Provide the (x, y) coordinate of the cell's center where the given text is located.  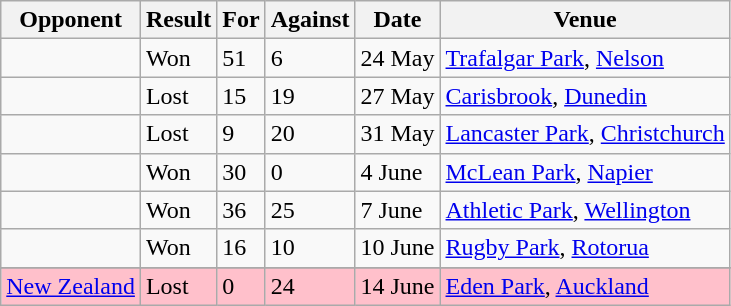
27 May (398, 96)
25 (310, 210)
New Zealand (71, 286)
For (241, 20)
24 (310, 286)
Athletic Park, Wellington (585, 210)
Carisbrook, Dunedin (585, 96)
Rugby Park, Rotorua (585, 248)
Result (178, 20)
4 June (398, 172)
19 (310, 96)
16 (241, 248)
14 June (398, 286)
30 (241, 172)
Trafalgar Park, Nelson (585, 58)
Date (398, 20)
Venue (585, 20)
51 (241, 58)
36 (241, 210)
7 June (398, 210)
20 (310, 134)
Eden Park, Auckland (585, 286)
10 June (398, 248)
McLean Park, Napier (585, 172)
Lancaster Park, Christchurch (585, 134)
10 (310, 248)
31 May (398, 134)
6 (310, 58)
Opponent (71, 20)
15 (241, 96)
24 May (398, 58)
Against (310, 20)
9 (241, 134)
